Search for the cell housing the specified text and yield its (x, y) center coordinate. 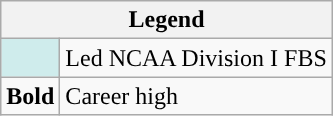
Led NCAA Division I FBS (196, 58)
Bold (30, 96)
Career high (196, 96)
Legend (167, 20)
